Find where the given text appears and provide that cell's center as (x, y) coordinate. 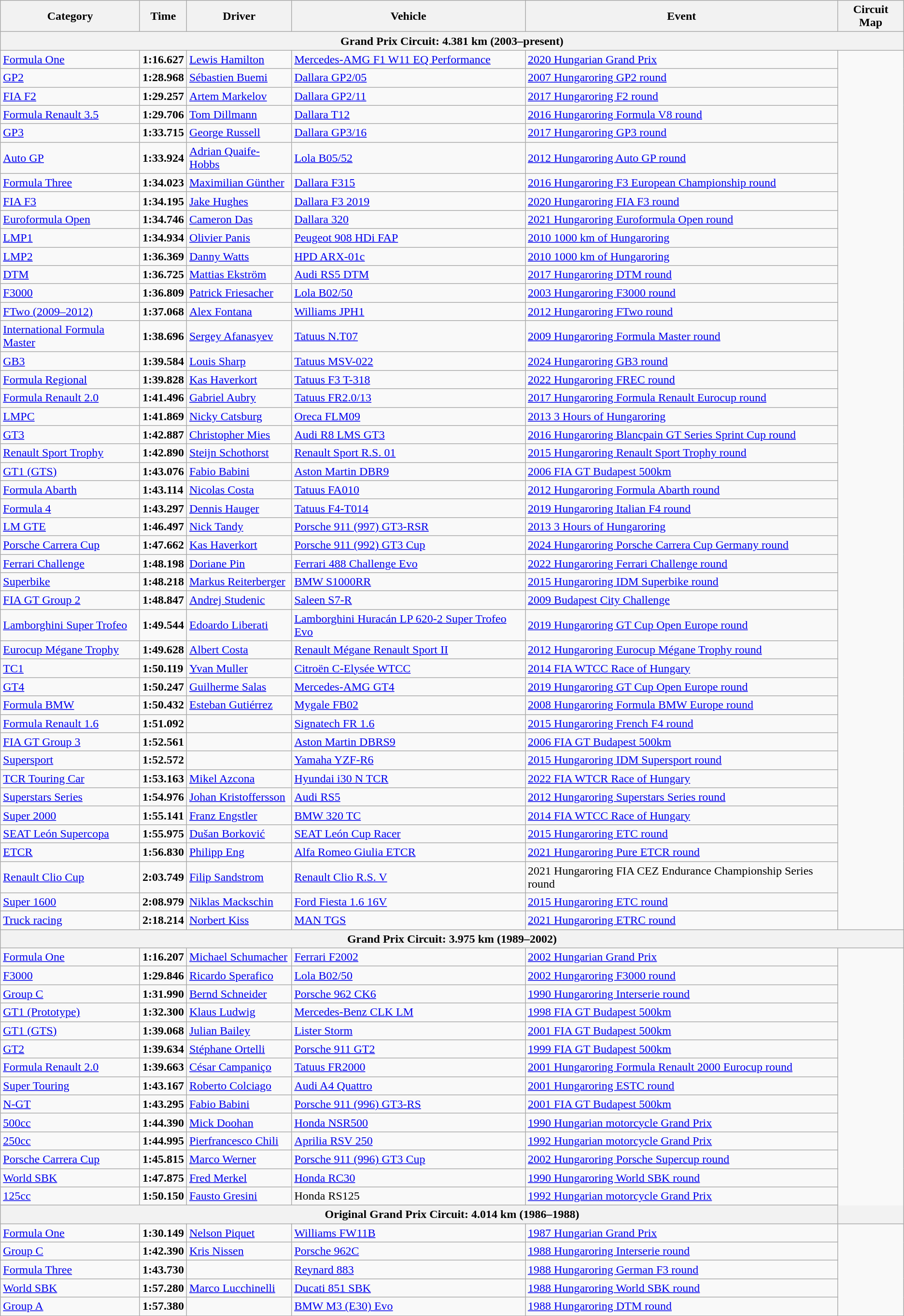
Alex Fontana (239, 311)
1:34.746 (163, 219)
Peugeot 908 HDi FAP (409, 238)
BMW M3 (E30) Evo (409, 1306)
2020 Hungaroring FIA F3 round (682, 201)
1987 Hungarian Grand Prix (682, 1233)
2:18.214 (163, 920)
DTM (71, 275)
Dallara GP2/05 (409, 78)
Dallara 320 (409, 219)
Guilherme Salas (239, 687)
2002 Hungarian Grand Prix (682, 957)
1:47.875 (163, 1178)
Mercedes-Benz CLK LM (409, 1012)
Formula 4 (71, 508)
Auto GP (71, 157)
Yamaha YZF-R6 (409, 760)
1:42.887 (163, 435)
N-GT (71, 1104)
2003 Hungaroring F3000 round (682, 293)
Super Touring (71, 1086)
1:46.497 (163, 526)
Super 1600 (71, 902)
1998 FIA GT Budapest 500km (682, 1012)
Tatuus F3 T-318 (409, 380)
2001 Hungaroring Formula Renault 2000 Eurocup round (682, 1067)
2012 Hungaroring FTwo round (682, 311)
LMP2 (71, 256)
Super 2000 (71, 815)
Ricardo Sperafico (239, 976)
Lister Storm (409, 1031)
2015 Hungaroring IDM Superbike round (682, 582)
Sébastien Buemi (239, 78)
TCR Touring Car (71, 778)
2002 Hungaroring Porsche Supercup round (682, 1159)
2012 Hungaroring Superstars Series round (682, 797)
FTwo (2009–2012) (71, 311)
Doriane Pin (239, 564)
Honda RC30 (409, 1178)
Honda RS125 (409, 1196)
1:43.297 (163, 508)
1988 Hungaroring World SBK round (682, 1288)
Audi R8 LMS GT3 (409, 435)
Olivier Panis (239, 238)
Philipp Eng (239, 852)
1:36.809 (163, 293)
Mercedes-AMG F1 W11 EQ Performance (409, 59)
1:48.847 (163, 600)
Renault Sport R.S. 01 (409, 453)
2022 Hungaroring FREC round (682, 380)
1:37.068 (163, 311)
2015 Hungaroring Renault Sport Trophy round (682, 453)
2022 FIA WTCR Race of Hungary (682, 778)
1:57.380 (163, 1306)
Category (71, 16)
1:41.869 (163, 416)
Time (163, 16)
Aston Martin DBRS9 (409, 742)
Dallara F315 (409, 183)
1:50.150 (163, 1196)
Julian Bailey (239, 1031)
1:43.114 (163, 490)
Esteban Gutiérrez (239, 705)
TC1 (71, 668)
GP3 (71, 133)
1:33.924 (163, 157)
1988 Hungaroring DTM round (682, 1306)
1988 Hungaroring German F3 round (682, 1270)
BMW S1000RR (409, 582)
2001 Hungaroring ESTC round (682, 1086)
Superstars Series (71, 797)
Oreca FLM09 (409, 416)
Dennis Hauger (239, 508)
2008 Hungaroring Formula BMW Europe round (682, 705)
Dallara GP2/11 (409, 96)
ETCR (71, 852)
GB3 (71, 361)
Louis Sharp (239, 361)
Andrej Studenic (239, 600)
Fred Merkel (239, 1178)
GT3 (71, 435)
1:16.627 (163, 59)
Aston Martin DBR9 (409, 471)
Adrian Quaife-Hobbs (239, 157)
Hyundai i30 N TCR (409, 778)
Original Grand Prix Circuit: 4.014 km (1986–1988) (452, 1215)
Cameron Das (239, 219)
1:36.725 (163, 275)
LM GTE (71, 526)
1:49.544 (163, 625)
Formula BMW (71, 705)
Niklas Mackschin (239, 902)
Williams JPH1 (409, 311)
Tatuus FR2000 (409, 1067)
1990 Hungarian motorcycle Grand Prix (682, 1122)
1:53.163 (163, 778)
Danny Watts (239, 256)
Dallara F3 2019 (409, 201)
Nicolas Costa (239, 490)
Signatech FR 1.6 (409, 723)
1:36.369 (163, 256)
Saleen S7-R (409, 600)
FIA GT Group 2 (71, 600)
Ferrari F2002 (409, 957)
Porsche 911 (992) GT3 Cup (409, 545)
250cc (71, 1141)
2024 Hungaroring Porsche Carrera Cup Germany round (682, 545)
Norbert Kiss (239, 920)
Alfa Romeo Giulia ETCR (409, 852)
Johan Kristoffersson (239, 797)
2:03.749 (163, 877)
Renault Clio R.S. V (409, 877)
2012 Hungaroring Eurocup Mégane Trophy round (682, 650)
Bernd Schneider (239, 994)
SEAT León Supercopa (71, 834)
Franz Engstler (239, 815)
2007 Hungaroring GP2 round (682, 78)
Michael Schumacher (239, 957)
Renault Sport Trophy (71, 453)
1:43.076 (163, 471)
Renault Clio Cup (71, 877)
2015 Hungaroring French F4 round (682, 723)
1:28.968 (163, 78)
Honda NSR500 (409, 1122)
1988 Hungaroring Interserie round (682, 1251)
Lola B05/52 (409, 157)
Driver (239, 16)
Tatuus FR2.0/13 (409, 398)
1:29.846 (163, 976)
125cc (71, 1196)
1:31.990 (163, 994)
Mercedes-AMG GT4 (409, 687)
Ducati 851 SBK (409, 1288)
Porsche 911 (997) GT3-RSR (409, 526)
MAN TGS (409, 920)
Dallara T12 (409, 114)
Circuit Map (871, 16)
GT1 (Prototype) (71, 1012)
Event (682, 16)
1:48.218 (163, 582)
FIA F2 (71, 96)
1:33.715 (163, 133)
Renault Mégane Renault Sport II (409, 650)
Edoardo Liberati (239, 625)
Maximilian Günther (239, 183)
Mygale FB02 (409, 705)
Mattias Ekström (239, 275)
1:57.280 (163, 1288)
1:44.995 (163, 1141)
1990 Hungaroring World SBK round (682, 1178)
Ford Fiesta 1.6 16V (409, 902)
Williams FW11B (409, 1233)
1:55.141 (163, 815)
Formula Abarth (71, 490)
Audi RS5 (409, 797)
2017 Hungaroring DTM round (682, 275)
2021 Hungaroring FIA CEZ Endurance Championship Series round (682, 877)
1:39.068 (163, 1031)
Citroën C-Elysée WTCC (409, 668)
Klaus Ludwig (239, 1012)
1:41.496 (163, 398)
1:49.628 (163, 650)
1:51.092 (163, 723)
Mick Doohan (239, 1122)
Nicky Catsburg (239, 416)
Nelson Piquet (239, 1233)
1:39.663 (163, 1067)
2022 Hungaroring Ferrari Challenge round (682, 564)
Patrick Friesacher (239, 293)
Tom Dillmann (239, 114)
1:48.198 (163, 564)
Kris Nissen (239, 1251)
Lamborghini Super Trofeo (71, 625)
2021 Hungaroring Pure ETCR round (682, 852)
1:34.195 (163, 201)
Sergey Afanasyev (239, 336)
1:52.572 (163, 760)
Tatuus FA010 (409, 490)
LMP1 (71, 238)
1:34.023 (163, 183)
1:47.662 (163, 545)
1:50.119 (163, 668)
Marco Werner (239, 1159)
2009 Hungaroring Formula Master round (682, 336)
2017 Hungaroring Formula Renault Eurocup round (682, 398)
1:55.975 (163, 834)
1:42.390 (163, 1251)
1:54.976 (163, 797)
1990 Hungaroring Interserie round (682, 994)
Truck racing (71, 920)
Supersport (71, 760)
1:16.207 (163, 957)
Tatuus F4-T014 (409, 508)
1:43.295 (163, 1104)
2021 Hungaroring Euroformula Open round (682, 219)
2015 Hungaroring IDM Supersport round (682, 760)
Formula Regional (71, 380)
George Russell (239, 133)
2020 Hungarian Grand Prix (682, 59)
1:56.830 (163, 852)
Ferrari 488 Challenge Evo (409, 564)
Grand Prix Circuit: 3.975 km (1989–2002) (452, 939)
Audi RS5 DTM (409, 275)
Euroformula Open (71, 219)
1:39.584 (163, 361)
Formula Renault 3.5 (71, 114)
LMPC (71, 416)
Group A (71, 1306)
Yvan Muller (239, 668)
Superbike (71, 582)
Dušan Borković (239, 834)
Steijn Schothorst (239, 453)
Markus Reiterberger (239, 582)
1:39.634 (163, 1049)
2024 Hungaroring GB3 round (682, 361)
GP2 (71, 78)
Albert Costa (239, 650)
2017 Hungaroring F2 round (682, 96)
Eurocup Mégane Trophy (71, 650)
1:29.706 (163, 114)
Porsche 911 (996) GT3 Cup (409, 1159)
Dallara GP3/16 (409, 133)
2019 Hungaroring Italian F4 round (682, 508)
1:39.828 (163, 380)
International Formula Master (71, 336)
2:08.979 (163, 902)
1:52.561 (163, 742)
Mikel Azcona (239, 778)
500cc (71, 1122)
Pierfrancesco Chili (239, 1141)
Ferrari Challenge (71, 564)
GT4 (71, 687)
Audi A4 Quattro (409, 1086)
Formula Renault 1.6 (71, 723)
Jake Hughes (239, 201)
1:50.247 (163, 687)
Lamborghini Huracán LP 620-2 Super Trofeo Evo (409, 625)
2009 Budapest City Challenge (682, 600)
Gabriel Aubry (239, 398)
Tatuus MSV-022 (409, 361)
1:38.696 (163, 336)
Aprilia RSV 250 (409, 1141)
Fausto Gresini (239, 1196)
1:43.730 (163, 1270)
Vehicle (409, 16)
FIA GT Group 3 (71, 742)
2002 Hungaroring F3000 round (682, 976)
Roberto Colciago (239, 1086)
1:29.257 (163, 96)
Nick Tandy (239, 526)
Porsche 911 (996) GT3-RS (409, 1104)
Stéphane Ortelli (239, 1049)
Reynard 883 (409, 1270)
Grand Prix Circuit: 4.381 km (2003–present) (452, 41)
1:44.390 (163, 1122)
1:43.167 (163, 1086)
César Campaniço (239, 1067)
2016 Hungaroring Formula V8 round (682, 114)
SEAT León Cup Racer (409, 834)
2016 Hungaroring F3 European Championship round (682, 183)
Porsche 962 CK6 (409, 994)
2012 Hungaroring Formula Abarth round (682, 490)
1:30.149 (163, 1233)
1:32.300 (163, 1012)
Artem Markelov (239, 96)
Lewis Hamilton (239, 59)
Marco Lucchinelli (239, 1288)
2016 Hungaroring Blancpain GT Series Sprint Cup round (682, 435)
Filip Sandstrom (239, 877)
1:34.934 (163, 238)
1:42.890 (163, 453)
Porsche 911 GT2 (409, 1049)
2017 Hungaroring GP3 round (682, 133)
GT2 (71, 1049)
Christopher Mies (239, 435)
1:45.815 (163, 1159)
2012 Hungaroring Auto GP round (682, 157)
2021 Hungaroring ETRC round (682, 920)
Porsche 962C (409, 1251)
1999 FIA GT Budapest 500km (682, 1049)
Tatuus N.T07 (409, 336)
BMW 320 TC (409, 815)
1:50.432 (163, 705)
FIA F3 (71, 201)
HPD ARX-01c (409, 256)
